Determine the [x, y] coordinate at the center of the cell enclosing the given text.  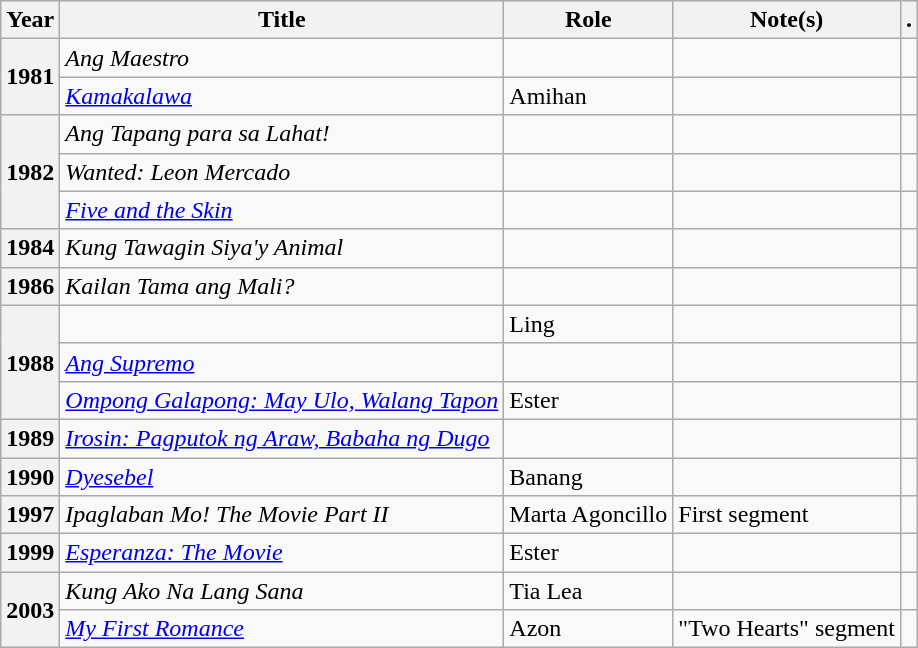
Year [30, 20]
Dyesebel [282, 477]
First segment [787, 515]
Five and the Skin [282, 210]
Kamakalawa [282, 96]
1982 [30, 172]
1989 [30, 438]
1997 [30, 515]
Kailan Tama ang Mali? [282, 286]
"Two Hearts" segment [787, 629]
1988 [30, 362]
Ipaglaban Mo! The Movie Part II [282, 515]
1981 [30, 77]
Esperanza: The Movie [282, 553]
My First Romance [282, 629]
Kung Tawagin Siya'y Animal [282, 248]
Ang Supremo [282, 362]
Title [282, 20]
Azon [588, 629]
1986 [30, 286]
Role [588, 20]
Note(s) [787, 20]
Amihan [588, 96]
Tia Lea [588, 591]
1990 [30, 477]
Ang Maestro [282, 58]
Ling [588, 324]
Kung Ako Na Lang Sana [282, 591]
2003 [30, 610]
. [908, 20]
1999 [30, 553]
Irosin: Pagputok ng Araw, Babaha ng Dugo [282, 438]
Wanted: Leon Mercado [282, 172]
Ang Tapang para sa Lahat! [282, 134]
1984 [30, 248]
Banang [588, 477]
Ompong Galapong: May Ulo, Walang Tapon [282, 400]
Marta Agoncillo [588, 515]
